Return [X, Y] of the center of cell containing provided text 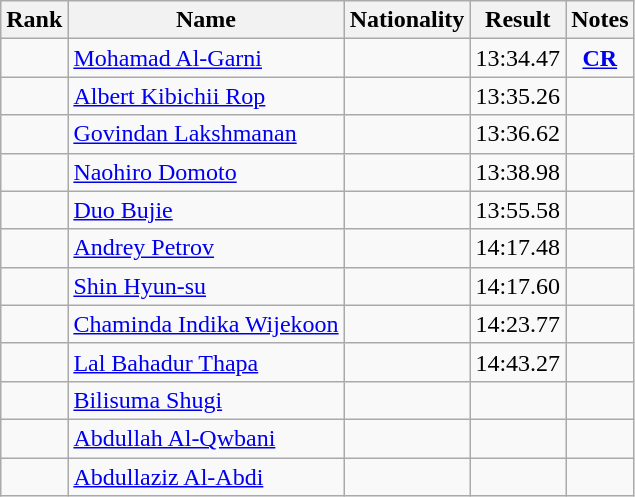
14:17.48 [518, 248]
14:23.77 [518, 324]
Abdullaziz Al-Abdi [206, 477]
13:35.26 [518, 96]
Bilisuma Shugi [206, 400]
Chaminda Indika Wijekoon [206, 324]
Abdullah Al-Qwbani [206, 438]
Name [206, 20]
13:38.98 [518, 172]
Govindan Lakshmanan [206, 134]
Mohamad Al-Garni [206, 58]
14:17.60 [518, 286]
13:36.62 [518, 134]
Shin Hyun-su [206, 286]
13:55.58 [518, 210]
Duo Bujie [206, 210]
14:43.27 [518, 362]
Nationality [407, 20]
Notes [600, 20]
Result [518, 20]
Andrey Petrov [206, 248]
13:34.47 [518, 58]
CR [600, 58]
Rank [34, 20]
Naohiro Domoto [206, 172]
Lal Bahadur Thapa [206, 362]
Albert Kibichii Rop [206, 96]
